Determine the [X, Y] coordinate at the center of the cell enclosing the given text.  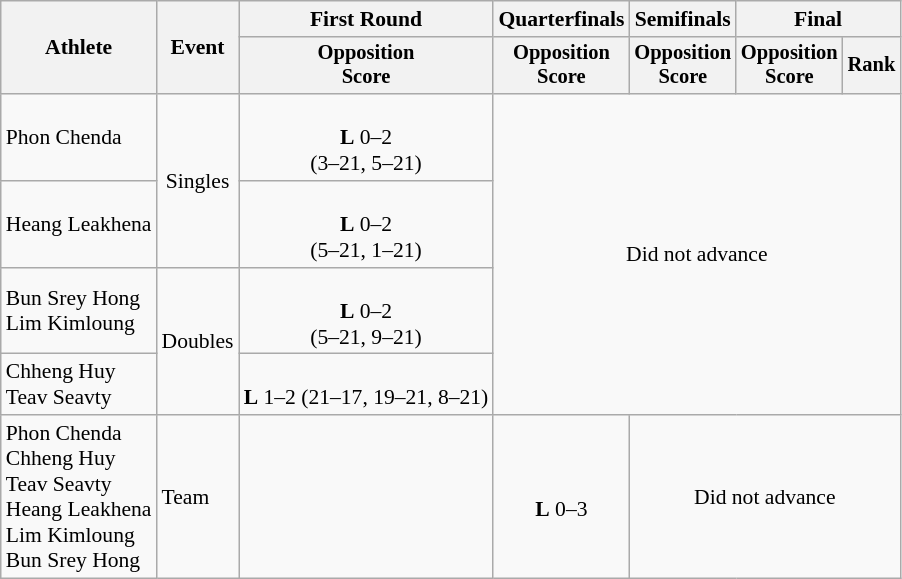
Bun Srey HongLim Kimloung [79, 312]
Singles [198, 180]
L 1–2 (21–17, 19–21, 8–21) [366, 384]
Final [818, 19]
Quarterfinals [561, 19]
Heang Leakhena [79, 224]
Team [198, 496]
Semifinals [682, 19]
L 0–2(5–21, 9–21) [366, 312]
Athlete [79, 48]
L 0–3 [561, 496]
L 0–2(5–21, 1–21) [366, 224]
Phon ChendaChheng HuyTeav SeavtyHeang LeakhenaLim KimloungBun Srey Hong [79, 496]
Rank [872, 66]
Event [198, 48]
Chheng HuyTeav Seavty [79, 384]
First Round [366, 19]
Doubles [198, 342]
L 0–2(3–21, 5–21) [366, 138]
Phon Chenda [79, 138]
